Capture the cell that displays the provided text and extract its [X, Y] central coordinate. 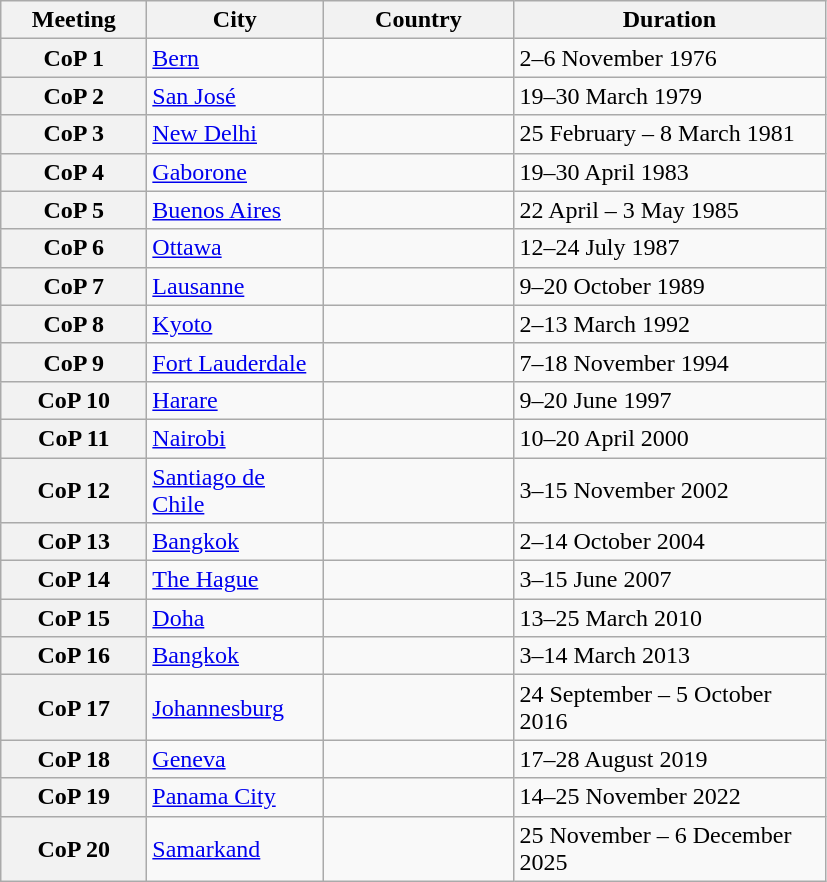
Doha [235, 618]
CoP 16 [74, 656]
19–30 April 1983 [670, 172]
25 February – 8 March 1981 [670, 134]
25 November – 6 December 2025 [670, 848]
Nairobi [235, 438]
Kyoto [235, 324]
CoP 3 [74, 134]
2–6 November 1976 [670, 58]
CoP 20 [74, 848]
3–15 November 2002 [670, 490]
CoP 7 [74, 286]
CoP 10 [74, 400]
3–15 June 2007 [670, 580]
Harare [235, 400]
17–28 August 2019 [670, 759]
CoP 19 [74, 797]
CoP 4 [74, 172]
13–25 March 2010 [670, 618]
Panama City [235, 797]
Country [418, 20]
9–20 October 1989 [670, 286]
Geneva [235, 759]
Gaborone [235, 172]
Meeting [74, 20]
New Delhi [235, 134]
Fort Lauderdale [235, 362]
CoP 12 [74, 490]
9–20 June 1997 [670, 400]
10–20 April 2000 [670, 438]
12–24 July 1987 [670, 248]
The Hague [235, 580]
City [235, 20]
CoP 11 [74, 438]
Duration [670, 20]
22 April – 3 May 1985 [670, 210]
CoP 6 [74, 248]
CoP 18 [74, 759]
CoP 9 [74, 362]
CoP 8 [74, 324]
2–13 March 1992 [670, 324]
Johannesburg [235, 708]
Bern [235, 58]
14–25 November 2022 [670, 797]
3–14 March 2013 [670, 656]
Samarkand [235, 848]
Santiago de Chile [235, 490]
San José [235, 96]
24 September – 5 October 2016 [670, 708]
CoP 17 [74, 708]
CoP 14 [74, 580]
CoP 2 [74, 96]
19–30 March 1979 [670, 96]
Ottawa [235, 248]
7–18 November 1994 [670, 362]
CoP 1 [74, 58]
Lausanne [235, 286]
CoP 15 [74, 618]
2–14 October 2004 [670, 542]
CoP 13 [74, 542]
Buenos Aires [235, 210]
CoP 5 [74, 210]
